For the text-containing cell, return its midpoint in [x, y] coordinate format. 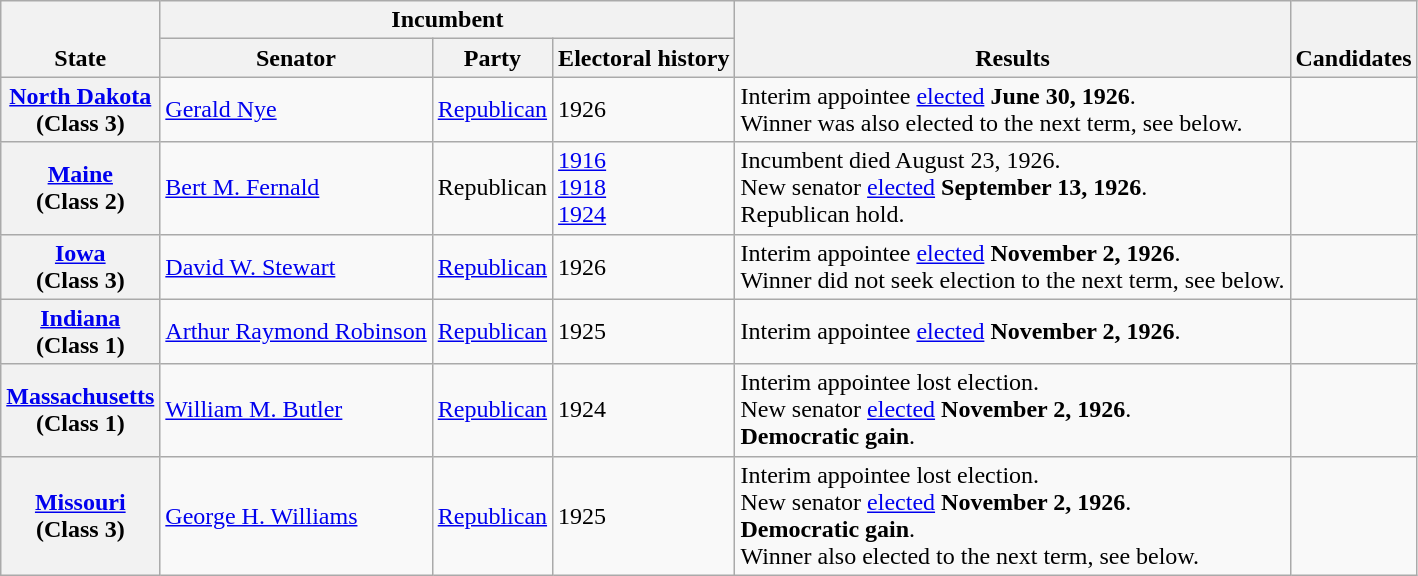
David W. Stewart [296, 266]
Candidates [1354, 39]
Interim appointee elected November 2, 1926.Winner did not seek election to the next term, see below. [1012, 266]
Interim appointee elected June 30, 1926.Winner was also elected to the next term, see below. [1012, 110]
Results [1012, 39]
Maine(Class 2) [80, 188]
Massachusetts(Class 1) [80, 410]
Interim appointee elected November 2, 1926. [1012, 332]
George H. Williams [296, 516]
Party [492, 58]
North Dakota(Class 3) [80, 110]
Incumbent died August 23, 1926.New senator elected September 13, 1926.Republican hold. [1012, 188]
Gerald Nye [296, 110]
1916 19181924 [644, 188]
William M. Butler [296, 410]
Senator [296, 58]
Incumbent [448, 20]
Interim appointee lost election.New senator elected November 2, 1926.Democratic gain. [1012, 410]
Interim appointee lost election.New senator elected November 2, 1926.Democratic gain.Winner also elected to the next term, see below. [1012, 516]
State [80, 39]
Bert M. Fernald [296, 188]
Indiana(Class 1) [80, 332]
1924 [644, 410]
Iowa(Class 3) [80, 266]
Electoral history [644, 58]
Missouri(Class 3) [80, 516]
Arthur Raymond Robinson [296, 332]
